Locate the cell with the specified text and output its (X, Y) center coordinate. 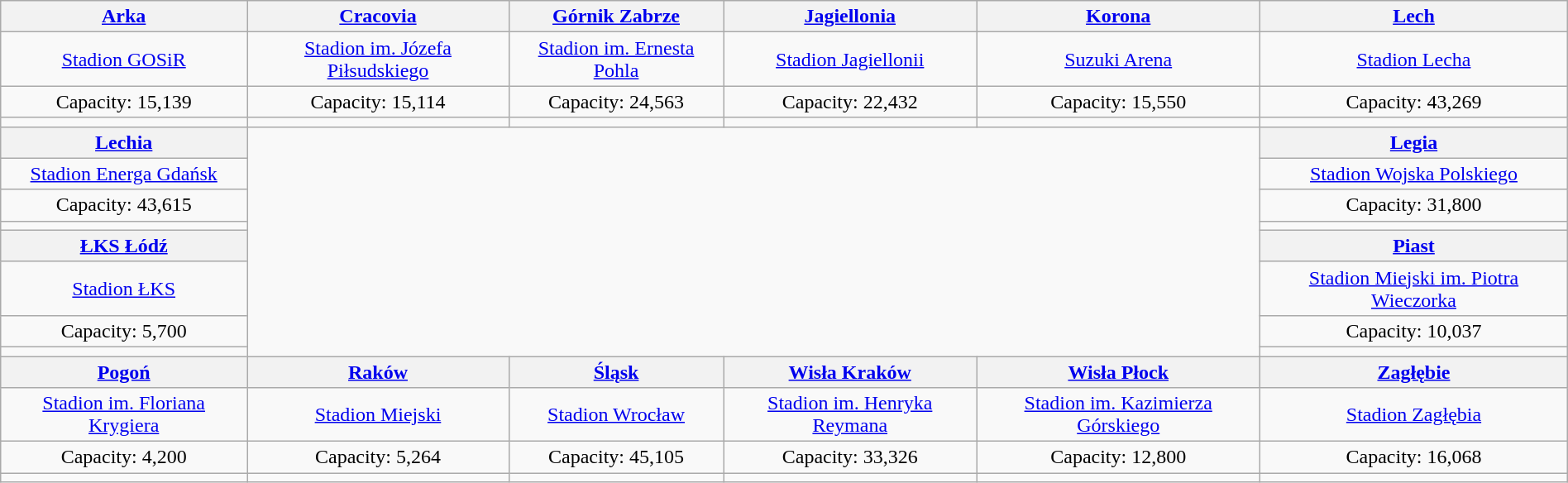
Stadion im. Józefa Piłsudskiego (379, 60)
Stadion Energa Gdańsk (124, 174)
Stadion im. Kazimierza Górskiego (1118, 415)
Capacity: 10,037 (1414, 331)
Stadion ŁKS (124, 288)
Wisła Kraków (850, 371)
ŁKS Łódź (124, 246)
Stadion Zagłębia (1414, 415)
Śląsk (615, 371)
Lechia (124, 142)
Capacity: 43,269 (1414, 102)
Capacity: 43,615 (124, 205)
Capacity: 16,068 (1414, 457)
Korona (1118, 17)
Capacity: 15,550 (1118, 102)
Zagłębie (1414, 371)
Wisła Płock (1118, 371)
Raków (379, 371)
Stadion Wojska Polskiego (1414, 174)
Capacity: 5,264 (379, 457)
Arka (124, 17)
Stadion Lecha (1414, 60)
Capacity: 33,326 (850, 457)
Capacity: 31,800 (1414, 205)
Cracovia (379, 17)
Capacity: 22,432 (850, 102)
Jagiellonia (850, 17)
Górnik Zabrze (615, 17)
Lech (1414, 17)
Capacity: 15,114 (379, 102)
Stadion im. Ernesta Pohla (615, 60)
Suzuki Arena (1118, 60)
Stadion Wrocław (615, 415)
Stadion Jagiellonii (850, 60)
Capacity: 4,200 (124, 457)
Capacity: 12,800 (1118, 457)
Stadion im. Henryka Reymana (850, 415)
Capacity: 45,105 (615, 457)
Stadion Miejski (379, 415)
Piast (1414, 246)
Stadion im. Floriana Krygiera (124, 415)
Stadion GOSiR (124, 60)
Pogoń (124, 371)
Capacity: 5,700 (124, 331)
Capacity: 15,139 (124, 102)
Legia (1414, 142)
Stadion Miejski im. Piotra Wieczorka (1414, 288)
Capacity: 24,563 (615, 102)
